Pinpoint the cell where the given text exists, returning its (X, Y) midpoint coordinate. 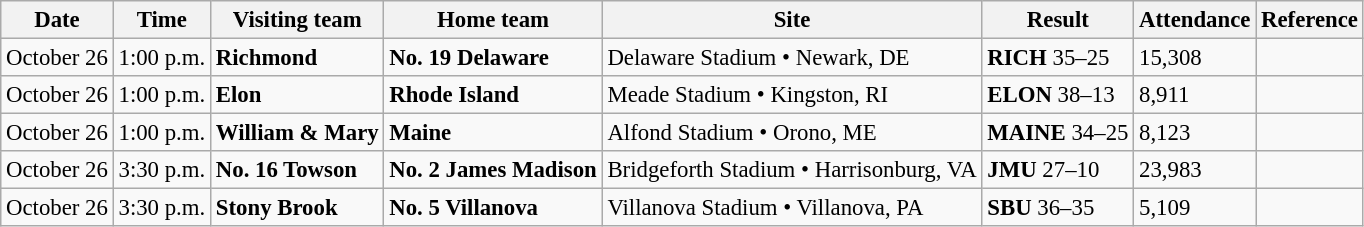
MAINE 34–25 (1058, 133)
Date (57, 20)
ELON 38–13 (1058, 95)
Elon (298, 95)
Time (162, 20)
Reference (1310, 20)
Rhode Island (493, 95)
Delaware Stadium • Newark, DE (792, 58)
No. 5 Villanova (493, 208)
Richmond (298, 58)
Home team (493, 20)
5,109 (1195, 208)
JMU 27–10 (1058, 170)
No. 19 Delaware (493, 58)
15,308 (1195, 58)
No. 2 James Madison (493, 170)
Stony Brook (298, 208)
Visiting team (298, 20)
SBU 36–35 (1058, 208)
No. 16 Towson (298, 170)
Result (1058, 20)
Site (792, 20)
8,123 (1195, 133)
Meade Stadium • Kingston, RI (792, 95)
Villanova Stadium • Villanova, PA (792, 208)
Maine (493, 133)
8,911 (1195, 95)
Bridgeforth Stadium • Harrisonburg, VA (792, 170)
William & Mary (298, 133)
RICH 35–25 (1058, 58)
Alfond Stadium • Orono, ME (792, 133)
Attendance (1195, 20)
23,983 (1195, 170)
